Scan for the cell matching the given text and deliver its (x, y) coordinate at center. 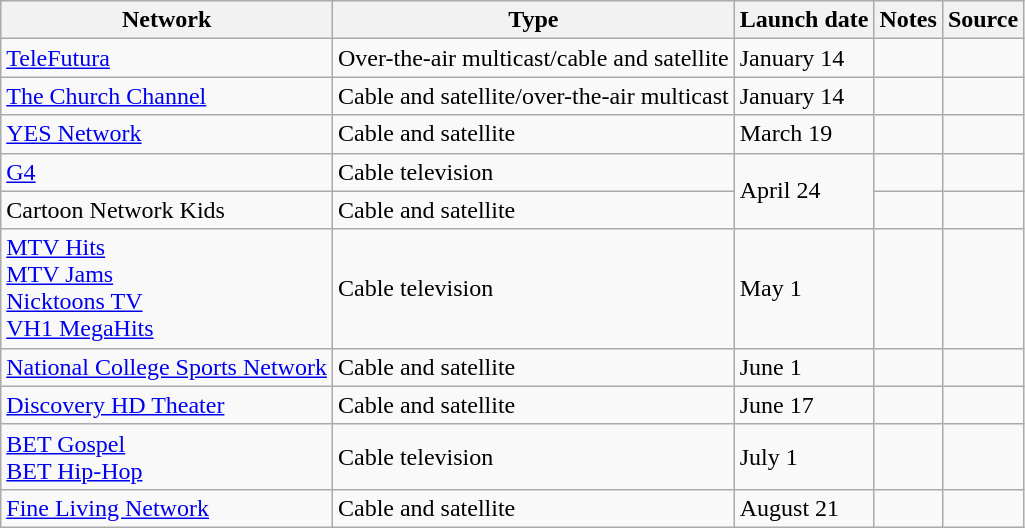
July 1 (804, 456)
Source (982, 20)
Discovery HD Theater (167, 405)
June 1 (804, 367)
March 19 (804, 134)
Notes (908, 20)
National College Sports Network (167, 367)
Fine Living Network (167, 508)
Type (533, 20)
Cable and satellite/over-the-air multicast (533, 96)
TeleFutura (167, 58)
April 24 (804, 191)
June 17 (804, 405)
YES Network (167, 134)
MTV HitsMTV JamsNicktoons TVVH1 MegaHits (167, 288)
Launch date (804, 20)
Over-the-air multicast/cable and satellite (533, 58)
G4 (167, 172)
August 21 (804, 508)
The Church Channel (167, 96)
Cartoon Network Kids (167, 210)
Network (167, 20)
BET GospelBET Hip-Hop (167, 456)
May 1 (804, 288)
